Provide the (X, Y) coordinate of the cell's center where the given text is located.  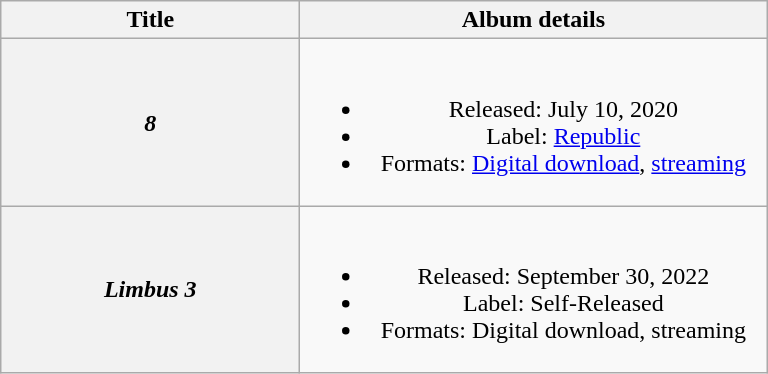
Album details (534, 20)
Limbus 3 (150, 290)
Released: July 10, 2020Label: RepublicFormats: Digital download, streaming (534, 122)
Title (150, 20)
8 (150, 122)
Released: September 30, 2022Label: Self-ReleasedFormats: Digital download, streaming (534, 290)
